Determine the (X, Y) coordinate at the center of the cell enclosing the given text.  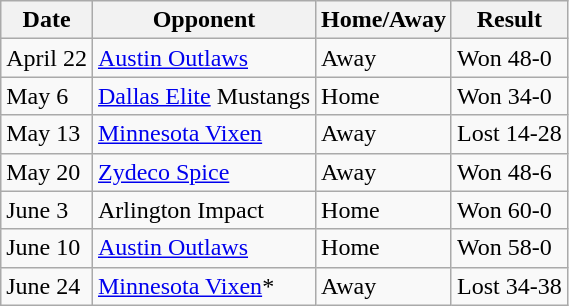
Won 60-0 (509, 210)
Home/Away (384, 20)
May 6 (47, 96)
Result (509, 20)
June 10 (47, 248)
Zydeco Spice (204, 172)
April 22 (47, 58)
Lost 34-38 (509, 286)
Minnesota Vixen (204, 134)
Won 34-0 (509, 96)
Arlington Impact (204, 210)
Won 48-6 (509, 172)
Dallas Elite Mustangs (204, 96)
June 3 (47, 210)
Minnesota Vixen* (204, 286)
May 13 (47, 134)
Won 58-0 (509, 248)
Lost 14-28 (509, 134)
Opponent (204, 20)
Won 48-0 (509, 58)
June 24 (47, 286)
Date (47, 20)
May 20 (47, 172)
